Search for the cell housing the specified text and yield its (x, y) center coordinate. 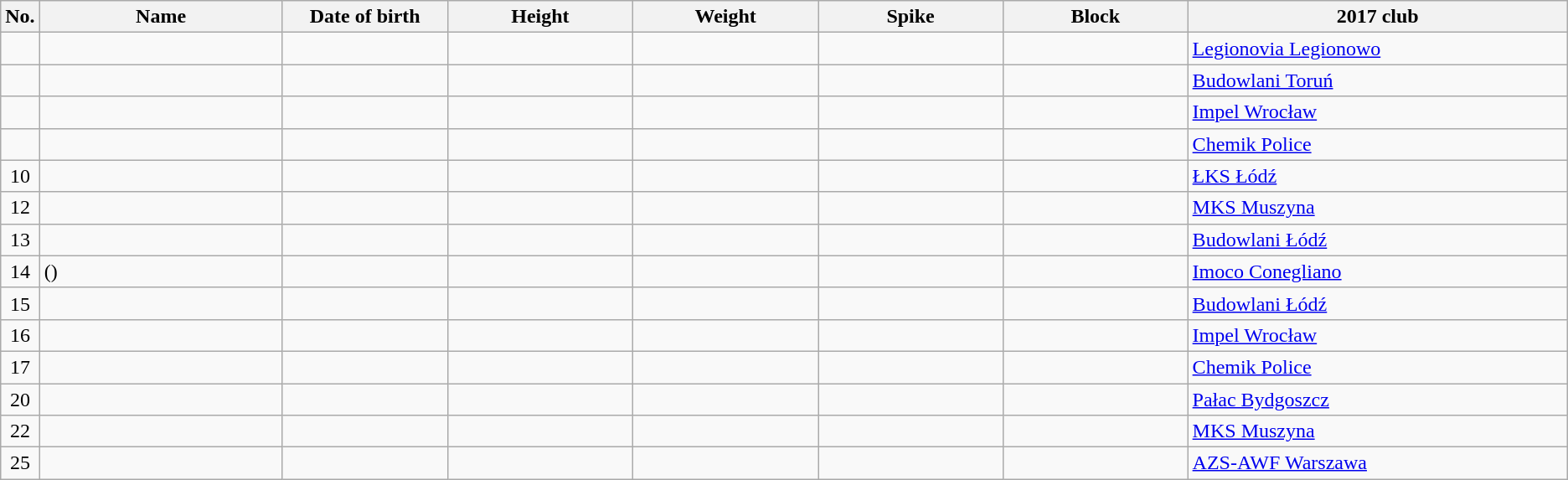
20 (20, 400)
2017 club (1377, 17)
Height (539, 17)
AZS-AWF Warszawa (1377, 463)
10 (20, 176)
Budowlani Toruń (1377, 80)
13 (20, 240)
12 (20, 208)
() (161, 271)
Name (161, 17)
Pałac Bydgoszcz (1377, 400)
Block (1096, 17)
14 (20, 271)
25 (20, 463)
16 (20, 335)
Legionovia Legionowo (1377, 49)
Date of birth (365, 17)
No. (20, 17)
Weight (725, 17)
22 (20, 431)
Spike (911, 17)
ŁKS Łódź (1377, 176)
Imoco Conegliano (1377, 271)
15 (20, 303)
17 (20, 367)
